Return the [X, Y] coordinate for the center point of the cell that contains the specified text.  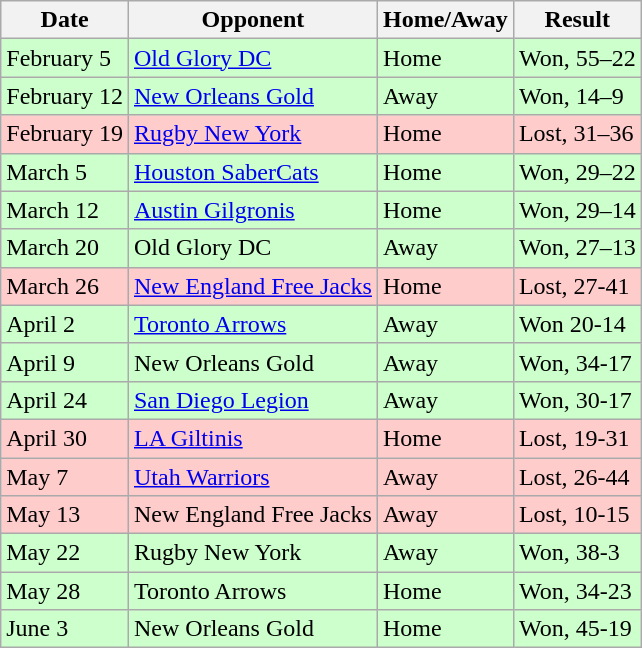
Won, 14–9 [577, 96]
May 13 [65, 515]
Houston SaberCats [252, 172]
Utah Warriors [252, 477]
May 28 [65, 591]
Won 20-14 [577, 324]
June 3 [65, 629]
April 9 [65, 362]
Won, 29–22 [577, 172]
Won, 29–14 [577, 210]
Home/Away [445, 20]
Won, 34-23 [577, 591]
April 24 [65, 400]
March 20 [65, 248]
Lost, 26-44 [577, 477]
Won, 34-17 [577, 362]
Lost, 19-31 [577, 438]
Won, 45-19 [577, 629]
March 12 [65, 210]
February 19 [65, 134]
Lost, 10-15 [577, 515]
April 30 [65, 438]
Result [577, 20]
Won, 27–13 [577, 248]
Date [65, 20]
February 12 [65, 96]
Opponent [252, 20]
Austin Gilgronis [252, 210]
March 5 [65, 172]
San Diego Legion [252, 400]
May 7 [65, 477]
Lost, 27-41 [577, 286]
May 22 [65, 553]
Won, 30-17 [577, 400]
Won, 55–22 [577, 58]
February 5 [65, 58]
LA Giltinis [252, 438]
March 26 [65, 286]
April 2 [65, 324]
Lost, 31–36 [577, 134]
Won, 38-3 [577, 553]
